Return the [X, Y] coordinate for the center point of the cell that contains the specified text.  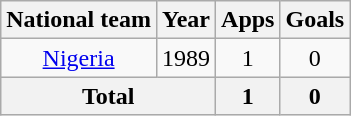
Nigeria [79, 58]
Year [186, 20]
Apps [248, 20]
1989 [186, 58]
National team [79, 20]
Goals [315, 20]
Total [108, 96]
